Determine the (x, y) coordinate at the center of the cell enclosing the given text.  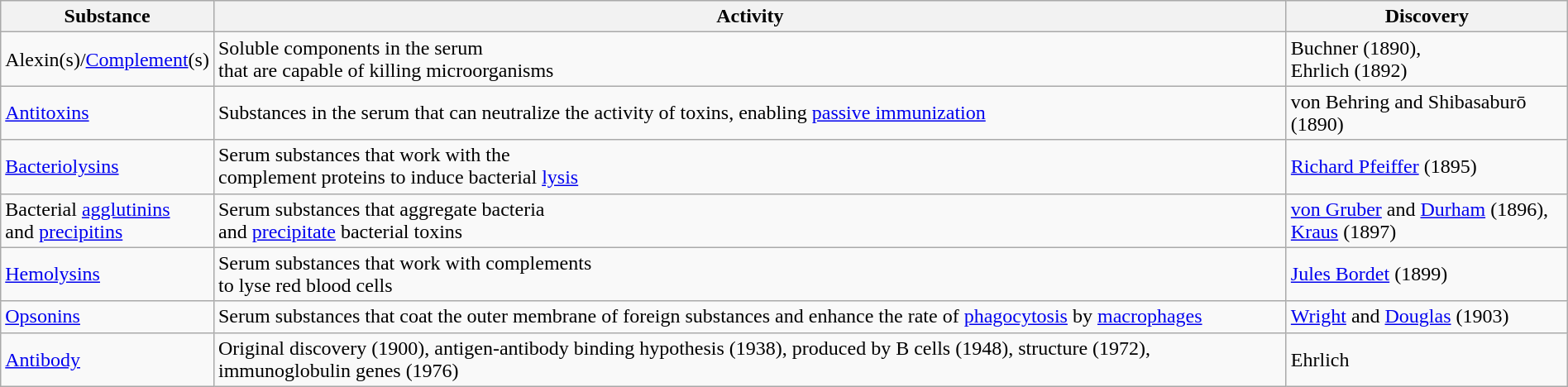
Wright and Douglas (1903) (1427, 317)
Richard Pfeiffer (1895) (1427, 167)
Activity (749, 17)
Buchner (1890),Ehrlich (1892) (1427, 60)
Jules Bordet (1899) (1427, 275)
Serum substances that coat the outer membrane of foreign substances and enhance the rate of phagocytosis by macrophages (749, 317)
Hemolysins (108, 275)
Bacteriolysins (108, 167)
Substances in the serum that can neutralize the activity of toxins, enabling passive immunization (749, 112)
von Behring and Shibasaburō (1890) (1427, 112)
Discovery (1427, 17)
Serum substances that work with thecomplement proteins to induce bacterial lysis (749, 167)
Antitoxins (108, 112)
Alexin(s)/Complement(s) (108, 60)
Ehrlich (1427, 359)
Substance (108, 17)
Serum substances that aggregate bacteriaand precipitate bacterial toxins (749, 220)
Opsonins (108, 317)
Bacterial agglutinins and precipitins (108, 220)
von Gruber and Durham (1896),Kraus (1897) (1427, 220)
Antibody (108, 359)
Soluble components in the serumthat are capable of killing microorganisms (749, 60)
Serum substances that work with complementsto lyse red blood cells (749, 275)
Original discovery (1900), antigen-antibody binding hypothesis (1938), produced by B cells (1948), structure (1972), immunoglobulin genes (1976) (749, 359)
